Search for the cell housing the specified text and yield its [X, Y] center coordinate. 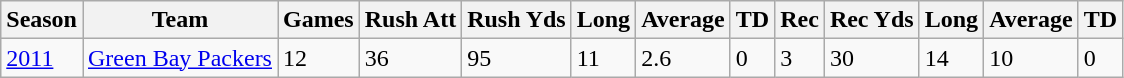
Games [319, 20]
95 [517, 58]
3 [800, 58]
Rec [800, 20]
36 [410, 58]
Rush Yds [517, 20]
30 [872, 58]
2011 [42, 58]
Team [180, 20]
Rec Yds [872, 20]
2.6 [684, 58]
Rush Att [410, 20]
Green Bay Packers [180, 58]
14 [951, 58]
11 [603, 58]
Season [42, 20]
12 [319, 58]
10 [1032, 58]
